From the cell containing the given text, extract its center point as (X, Y) coordinate. 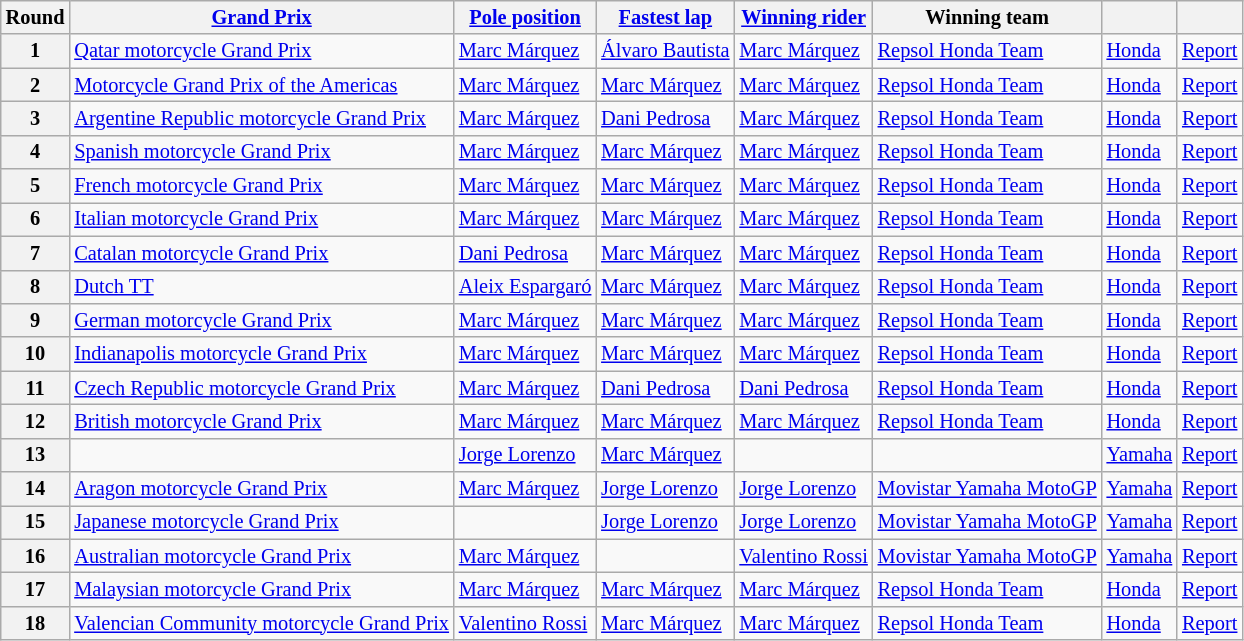
Czech Republic motorcycle Grand Prix (262, 388)
16 (36, 556)
17 (36, 589)
Australian motorcycle Grand Prix (262, 556)
British motorcycle Grand Prix (262, 421)
German motorcycle Grand Prix (262, 320)
4 (36, 152)
Dutch TT (262, 287)
1 (36, 51)
Winning team (988, 17)
6 (36, 219)
5 (36, 186)
Motorcycle Grand Prix of the Americas (262, 85)
French motorcycle Grand Prix (262, 186)
Aleix Espargaró (525, 287)
9 (36, 320)
13 (36, 455)
7 (36, 253)
Fastest lap (665, 17)
3 (36, 118)
18 (36, 623)
Catalan motorcycle Grand Prix (262, 253)
Round (36, 17)
Grand Prix (262, 17)
8 (36, 287)
Winning rider (803, 17)
Spanish motorcycle Grand Prix (262, 152)
11 (36, 388)
Japanese motorcycle Grand Prix (262, 522)
Álvaro Bautista (665, 51)
Italian motorcycle Grand Prix (262, 219)
Qatar motorcycle Grand Prix (262, 51)
12 (36, 421)
2 (36, 85)
10 (36, 354)
Valencian Community motorcycle Grand Prix (262, 623)
14 (36, 489)
Aragon motorcycle Grand Prix (262, 489)
Malaysian motorcycle Grand Prix (262, 589)
Argentine Republic motorcycle Grand Prix (262, 118)
Pole position (525, 17)
15 (36, 522)
Indianapolis motorcycle Grand Prix (262, 354)
